From the cell containing the given text, extract its center point as (x, y) coordinate. 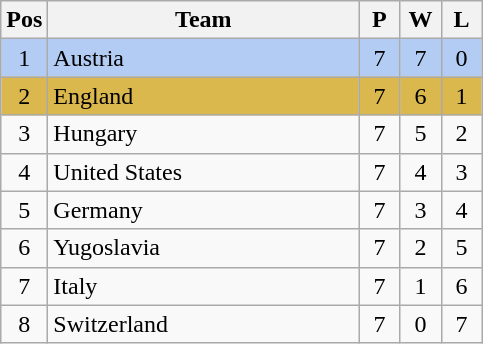
Pos (24, 20)
Italy (204, 286)
Yugoslavia (204, 248)
Hungary (204, 134)
United States (204, 172)
L (462, 20)
Team (204, 20)
Germany (204, 210)
Austria (204, 58)
P (380, 20)
W (420, 20)
8 (24, 324)
Switzerland (204, 324)
England (204, 96)
